Find where the given text appears and provide that cell's center as (x, y) coordinate. 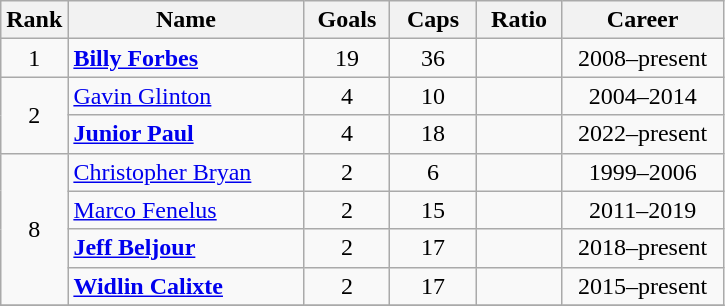
1 (34, 58)
2011–2019 (642, 210)
Ratio (519, 20)
Gavin Glinton (186, 96)
Rank (34, 20)
Jeff Beljour (186, 248)
Widlin Calixte (186, 286)
Billy Forbes (186, 58)
Career (642, 20)
18 (433, 134)
19 (347, 58)
10 (433, 96)
Junior Paul (186, 134)
36 (433, 58)
Name (186, 20)
2018–present (642, 248)
2008–present (642, 58)
1999–2006 (642, 172)
2022–present (642, 134)
2015–present (642, 286)
Marco Fenelus (186, 210)
2004–2014 (642, 96)
Christopher Bryan (186, 172)
15 (433, 210)
Caps (433, 20)
Goals (347, 20)
6 (433, 172)
8 (34, 229)
